Pinpoint the cell where the given text exists, returning its (X, Y) midpoint coordinate. 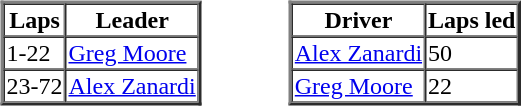
Leader (132, 20)
50 (472, 52)
Driver (358, 20)
Laps (35, 20)
1-22 (35, 52)
23-72 (35, 86)
22 (472, 86)
Laps led (472, 20)
